Search for the cell housing the specified text and yield its [X, Y] center coordinate. 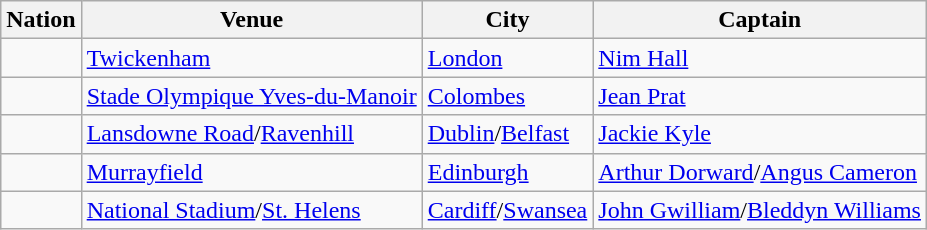
London [508, 58]
Captain [760, 20]
Lansdowne Road/Ravenhill [252, 134]
Colombes [508, 96]
Nation [41, 20]
Twickenham [252, 58]
Venue [252, 20]
City [508, 20]
John Gwilliam/Bleddyn Williams [760, 210]
Stade Olympique Yves-du-Manoir [252, 96]
Arthur Dorward/Angus Cameron [760, 172]
Dublin/Belfast [508, 134]
Jean Prat [760, 96]
Edinburgh [508, 172]
Nim Hall [760, 58]
Murrayfield [252, 172]
Cardiff/Swansea [508, 210]
National Stadium/St. Helens [252, 210]
Jackie Kyle [760, 134]
